Provide the [x, y] coordinate of the cell's center where the given text is located.  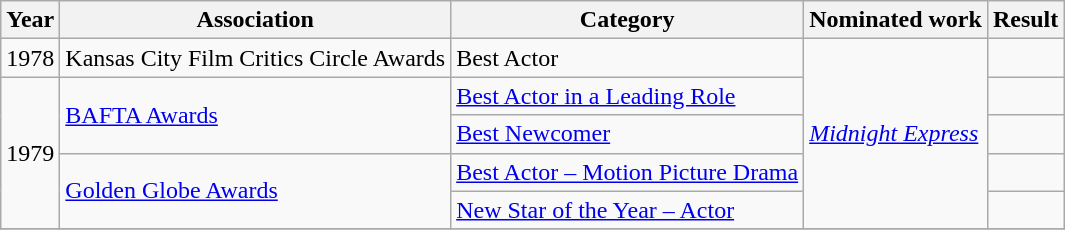
Association [256, 20]
Best Actor in a Leading Role [628, 96]
Best Actor – Motion Picture Drama [628, 172]
Golden Globe Awards [256, 191]
Kansas City Film Critics Circle Awards [256, 58]
Result [1025, 20]
1978 [30, 58]
Best Actor [628, 58]
New Star of the Year – Actor [628, 210]
Year [30, 20]
Category [628, 20]
BAFTA Awards [256, 115]
Midnight Express [896, 134]
Nominated work [896, 20]
1979 [30, 153]
Best Newcomer [628, 134]
